Return (X, Y) of the center of cell containing provided text 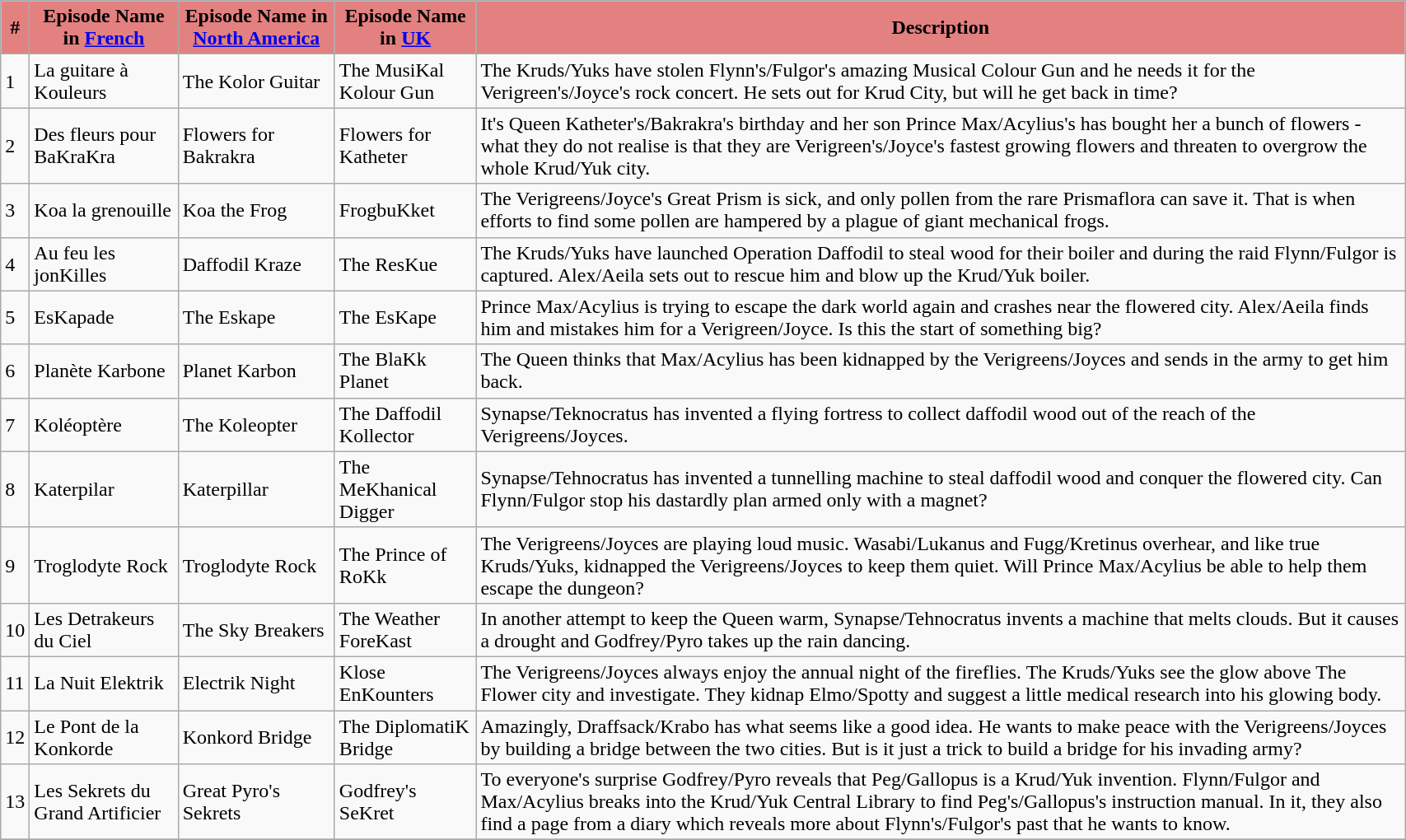
The Kolor Guitar (256, 81)
The Eskape (256, 318)
5 (15, 318)
Les Sekrets du Grand Artificier (104, 802)
Koa the Frog (256, 211)
1 (15, 81)
Episode Name in French (104, 28)
The DiplomatiK Bridge (405, 736)
La guitare à Kouleurs (104, 81)
La Nuit Elektrik (104, 684)
FrogbuKket (405, 211)
EsKapade (104, 318)
8 (15, 489)
The ResKue (405, 264)
Konkord Bridge (256, 736)
Daffodil Kraze (256, 264)
Koa la grenouille (104, 211)
The Koleopter (256, 425)
Katerpilar (104, 489)
# (15, 28)
3 (15, 211)
6 (15, 371)
Koléoptère (104, 425)
The MusiKal Kolour Gun (405, 81)
Godfrey's SeKret (405, 802)
The Sky Breakers (256, 629)
The BlaKk Planet (405, 371)
Les Detrakeurs du Ciel (104, 629)
Flowers for Katheter (405, 146)
Electrik Night (256, 684)
2 (15, 146)
9 (15, 565)
Great Pyro's Sekrets (256, 802)
Planet Karbon (256, 371)
Des fleurs pour BaKraKra (104, 146)
The MeKhanical Digger (405, 489)
The Queen thinks that Max/Acylius has been kidnapped by the Verigreens/Joyces and sends in the army to get him back. (941, 371)
Synapse/Teknocratus has invented a flying fortress to collect daffodil wood out of the reach of the Verigreens/Joyces. (941, 425)
Planète Karbone (104, 371)
The Prince of RoKk (405, 565)
Episode Name in North America (256, 28)
Description (941, 28)
Au feu les jonKilles (104, 264)
Klose EnKounters (405, 684)
13 (15, 802)
4 (15, 264)
12 (15, 736)
Le Pont de la Konkorde (104, 736)
Flowers for Bakrakra (256, 146)
7 (15, 425)
The EsKape (405, 318)
10 (15, 629)
The Daffodil Kollector (405, 425)
Episode Name in UK (405, 28)
11 (15, 684)
Katerpillar (256, 489)
The Weather ForeKast (405, 629)
